From the cell containing the given text, extract its center point as (x, y) coordinate. 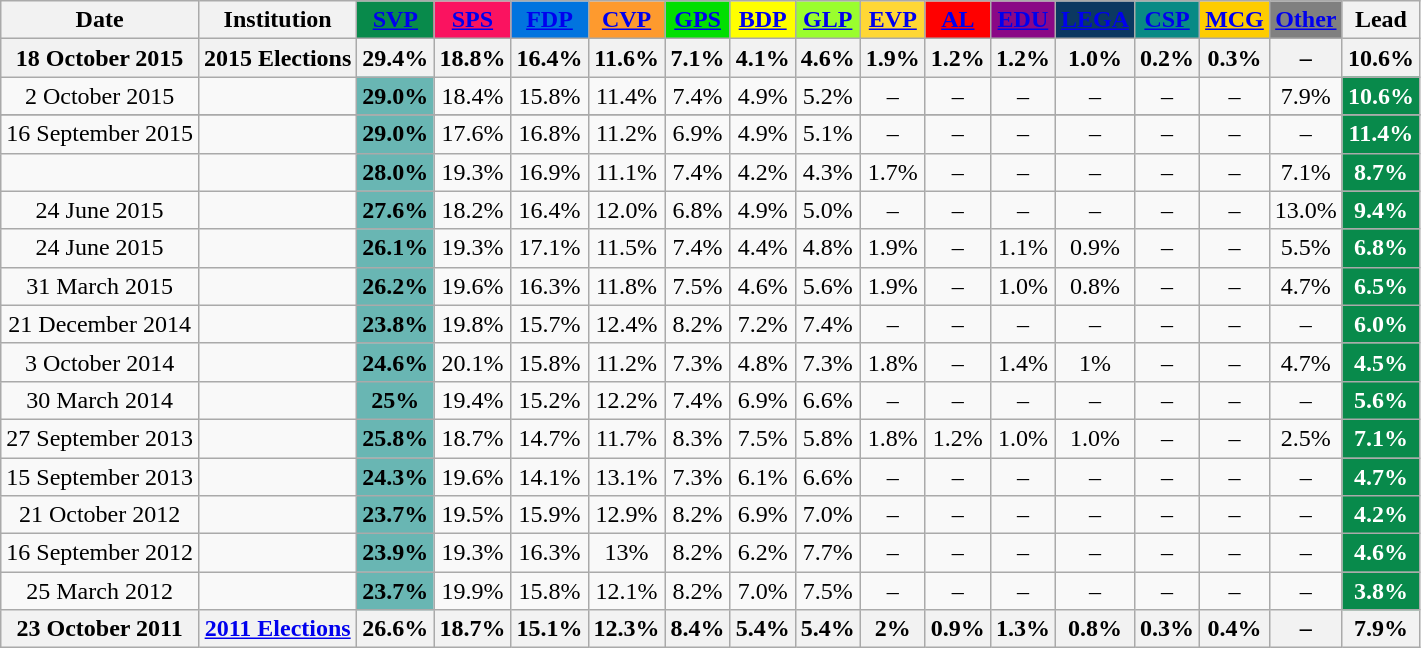
MCG (1235, 20)
15.2% (550, 400)
AL (958, 20)
1.7% (892, 172)
6.1% (762, 477)
0.2% (1168, 58)
6.0% (1380, 324)
11.6% (626, 58)
18.8% (472, 58)
GPS (698, 20)
25 March 2012 (100, 591)
25% (396, 400)
4.3% (828, 172)
29.4% (396, 58)
3 October 2014 (100, 362)
20.1% (472, 362)
6.5% (1380, 286)
18.2% (472, 210)
30 March 2014 (100, 400)
17.1% (550, 248)
19.4% (472, 400)
1.4% (1022, 362)
24.6% (396, 362)
8.3% (698, 438)
13.1% (626, 477)
16 September 2012 (100, 553)
26.1% (396, 248)
16.9% (550, 172)
5.0% (828, 210)
19.8% (472, 324)
23 October 2011 (100, 629)
21 October 2012 (100, 515)
12.3% (626, 629)
1% (1094, 362)
26.2% (396, 286)
EVP (892, 20)
23.9% (396, 553)
12.9% (626, 515)
LEGA (1094, 20)
24.3% (396, 477)
8.7% (1380, 172)
12.1% (626, 591)
14.1% (550, 477)
2 October 2015 (100, 96)
Date (100, 20)
11.1% (626, 172)
15 September 2013 (100, 477)
4.1% (762, 58)
0.4% (1235, 629)
28.0% (396, 172)
4.5% (1380, 362)
CVP (626, 20)
12.0% (626, 210)
BDP (762, 20)
27 September 2013 (100, 438)
Lead (1380, 20)
18 October 2015 (100, 58)
31 March 2015 (100, 286)
19.5% (472, 515)
5.2% (828, 96)
15.7% (550, 324)
1.1% (1022, 248)
13% (626, 553)
5.8% (828, 438)
21 December 2014 (100, 324)
7.2% (762, 324)
3.8% (1380, 591)
2% (892, 629)
5.5% (1306, 248)
1.3% (1022, 629)
6.2% (762, 553)
EDU (1022, 20)
15.1% (550, 629)
SPS (472, 20)
26.6% (396, 629)
2.5% (1306, 438)
23.8% (396, 324)
18.4% (472, 96)
27.6% (396, 210)
2011 Elections (277, 629)
Institution (277, 20)
FDP (550, 20)
SVP (396, 20)
2015 Elections (277, 58)
12.4% (626, 324)
11.7% (626, 438)
11.8% (626, 286)
17.6% (472, 134)
15.9% (550, 515)
11.5% (626, 248)
Other (1306, 20)
5.1% (828, 134)
13.0% (1306, 210)
16 September 2015 (100, 134)
14.7% (550, 438)
16.8% (550, 134)
9.4% (1380, 210)
7.7% (828, 553)
8.4% (698, 629)
19.9% (472, 591)
GLP (828, 20)
4.4% (762, 248)
12.2% (626, 400)
CSP (1168, 20)
25.8% (396, 438)
